Detect which cell encompasses the target text, then output its [X, Y] center coordinate. 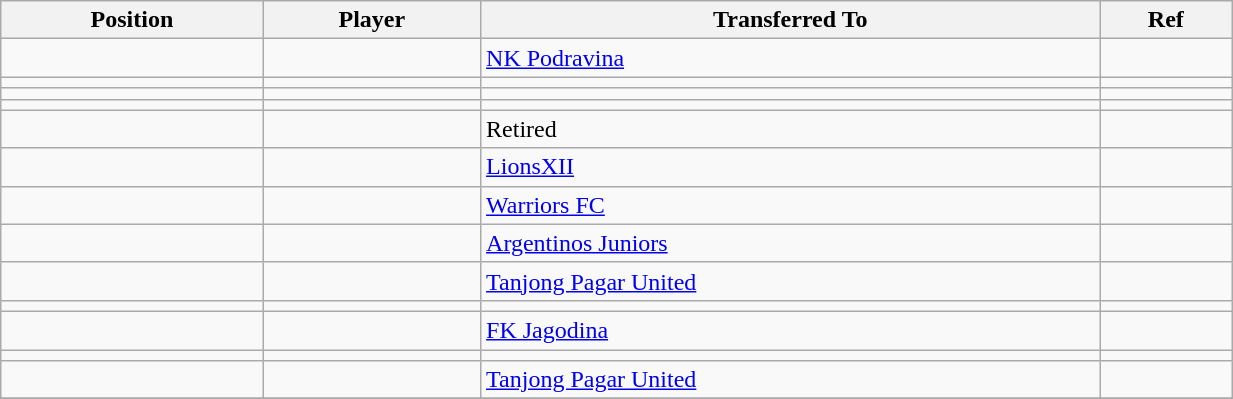
LionsXII [790, 167]
Transferred To [790, 20]
Player [372, 20]
Warriors FC [790, 205]
FK Jagodina [790, 330]
Position [132, 20]
Ref [1166, 20]
Retired [790, 129]
Argentinos Juniors [790, 243]
NK Podravina [790, 58]
